Capture the cell that displays the provided text and extract its (X, Y) central coordinate. 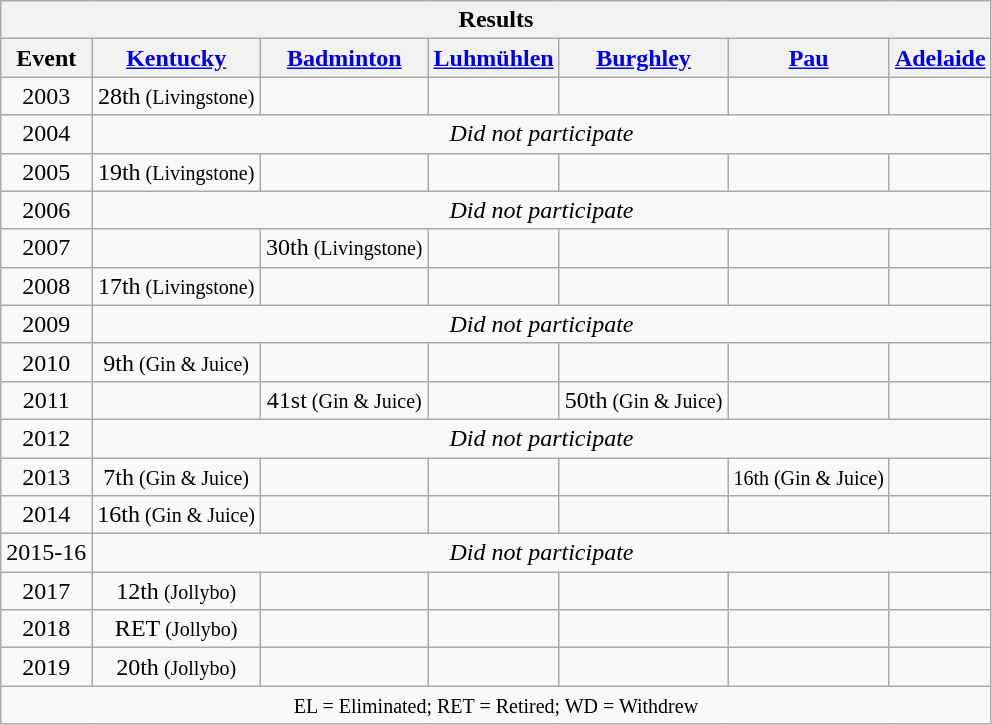
2011 (46, 400)
2010 (46, 362)
2015-16 (46, 553)
17th (Livingstone) (176, 286)
41st (Gin & Juice) (344, 400)
2003 (46, 96)
2008 (46, 286)
Badminton (344, 58)
EL = Eliminated; RET = Retired; WD = Withdrew (496, 705)
Kentucky (176, 58)
Burghley (644, 58)
9th (Gin & Juice) (176, 362)
2005 (46, 172)
2017 (46, 591)
Adelaide (940, 58)
Pau (809, 58)
50th (Gin & Juice) (644, 400)
7th (Gin & Juice) (176, 477)
30th (Livingstone) (344, 248)
2012 (46, 438)
28th (Livingstone) (176, 96)
2014 (46, 515)
2018 (46, 629)
2009 (46, 324)
12th (Jollybo) (176, 591)
Results (496, 20)
2013 (46, 477)
Luhmühlen (494, 58)
RET (Jollybo) (176, 629)
2007 (46, 248)
20th (Jollybo) (176, 667)
2004 (46, 134)
2019 (46, 667)
19th (Livingstone) (176, 172)
2006 (46, 210)
Event (46, 58)
